Find where the given text appears and provide that cell's center as (x, y) coordinate. 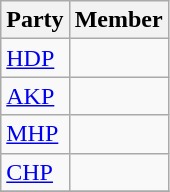
Member (118, 20)
HDP (35, 58)
Party (35, 20)
MHP (35, 134)
CHP (35, 172)
AKP (35, 96)
